Return (x, y) of the center of cell containing provided text 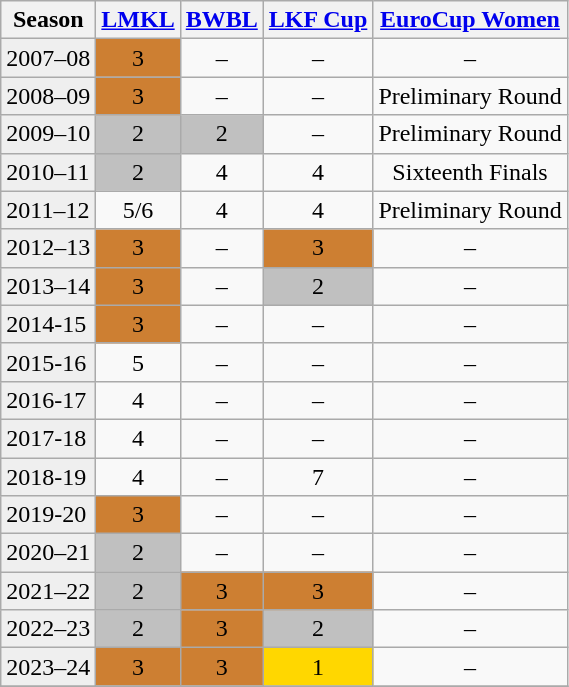
2018-19 (48, 477)
LMKL (138, 20)
2009–10 (48, 134)
2021–22 (48, 591)
2013–14 (48, 286)
5/6 (138, 210)
EuroCup Women (470, 20)
2019-20 (48, 515)
2020–21 (48, 553)
Season (48, 20)
2022–23 (48, 629)
5 (138, 362)
2016-17 (48, 400)
2011–12 (48, 210)
2014-15 (48, 324)
2007–08 (48, 58)
2017-18 (48, 438)
2015-16 (48, 362)
7 (318, 477)
2012–13 (48, 248)
2008–09 (48, 96)
LKF Cup (318, 20)
BWBL (222, 20)
Sixteenth Finals (470, 172)
1 (318, 667)
2023–24 (48, 667)
2010–11 (48, 172)
